Find where the given text appears and provide that cell's center as [x, y] coordinate. 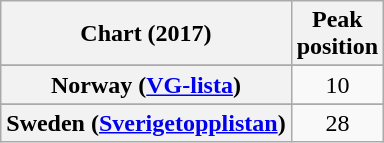
28 [337, 123]
Norway (VG-lista) [146, 85]
Peak position [337, 34]
Chart (2017) [146, 34]
Sweden (Sverigetopplistan) [146, 123]
10 [337, 85]
